Search for the cell housing the specified text and yield its [x, y] center coordinate. 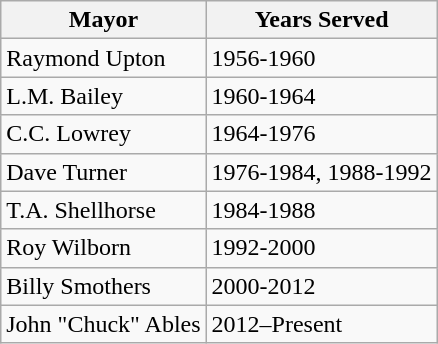
C.C. Lowrey [104, 134]
Roy Wilborn [104, 248]
1960-1964 [322, 96]
1984-1988 [322, 210]
John "Chuck" Ables [104, 324]
1992-2000 [322, 248]
2000-2012 [322, 286]
2012–Present [322, 324]
Billy Smothers [104, 286]
1964-1976 [322, 134]
L.M. Bailey [104, 96]
1956-1960 [322, 58]
Raymond Upton [104, 58]
Years Served [322, 20]
T.A. Shellhorse [104, 210]
Dave Turner [104, 172]
Mayor [104, 20]
1976-1984, 1988-1992 [322, 172]
